Provide the [x, y] coordinate of the cell's center where the given text is located.  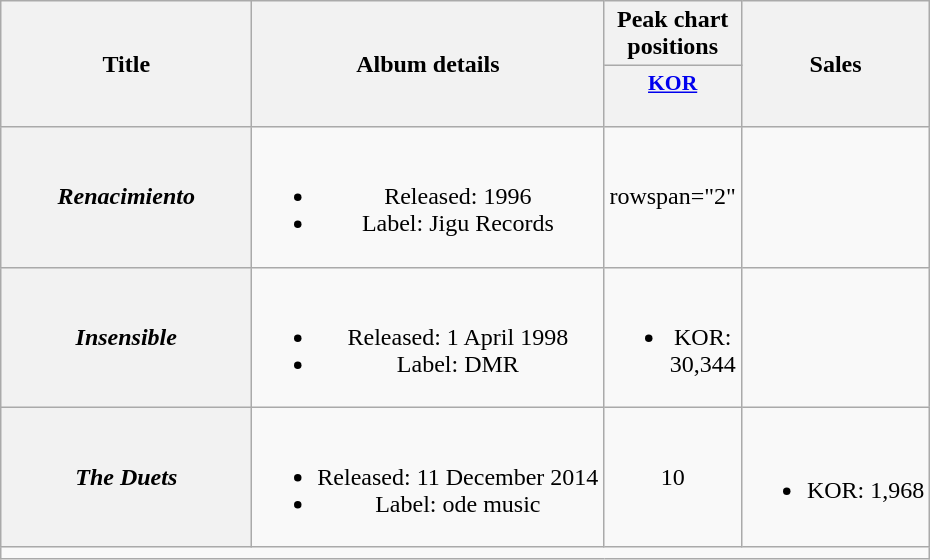
Released: 1 April 1998Label: DMR [428, 337]
KOR: 1,968 [835, 477]
Released: 1996Label: Jigu Records [428, 197]
Title [126, 64]
KOR [673, 96]
KOR: 30,344 [673, 337]
Peak chart positions [673, 34]
Renacimiento [126, 197]
Released: 11 December 2014Label: ode music [428, 477]
rowspan="2" [673, 197]
Insensible [126, 337]
Album details [428, 64]
The Duets [126, 477]
Sales [835, 64]
10 [673, 477]
